Extract the (X, Y) coordinate from the center of the cell holding the provided text.  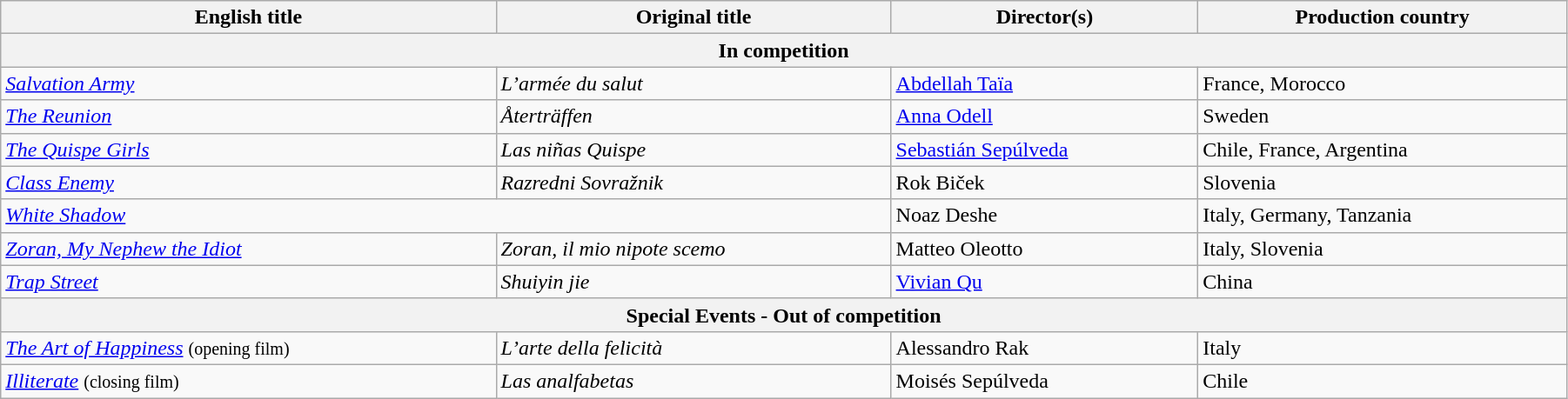
Italy, Germany, Tanzania (1383, 216)
Salvation Army (249, 83)
Italy, Slovenia (1383, 249)
Sebastián Sepúlveda (1044, 150)
English title (249, 17)
Återträffen (694, 116)
China (1383, 282)
Rok Biček (1044, 183)
Noaz Deshe (1044, 216)
Special Events - Out of competition (784, 315)
Production country (1383, 17)
White Shadow (446, 216)
Abdellah Taïa (1044, 83)
Moisés Sepúlveda (1044, 381)
Sweden (1383, 116)
L’arte della felicità (694, 348)
Matteo Oleotto (1044, 249)
Las niñas Quispe (694, 150)
Chile, France, Argentina (1383, 150)
France, Morocco (1383, 83)
Italy (1383, 348)
Illiterate (closing film) (249, 381)
Vivian Qu (1044, 282)
Razredni Sovražnik (694, 183)
Zoran, My Nephew the Idiot (249, 249)
Anna Odell (1044, 116)
The Art of Happiness (opening film) (249, 348)
Original title (694, 17)
Las analfabetas (694, 381)
Trap Street (249, 282)
L’armée du salut (694, 83)
Class Enemy (249, 183)
Zoran, il mio nipote scemo (694, 249)
Shuiyin jie (694, 282)
Slovenia (1383, 183)
The Quispe Girls (249, 150)
Director(s) (1044, 17)
In competition (784, 50)
Chile (1383, 381)
Alessandro Rak (1044, 348)
The Reunion (249, 116)
